Capture the cell that displays the provided text and extract its [x, y] central coordinate. 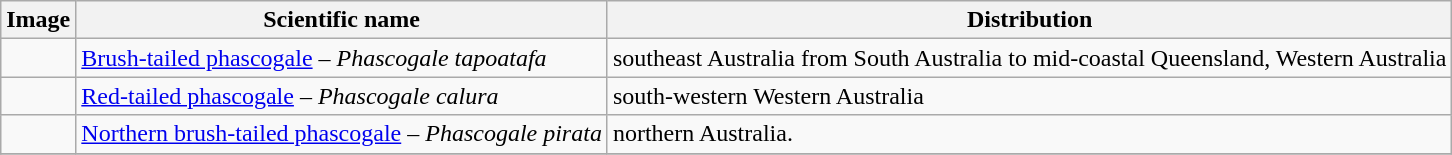
southeast Australia from South Australia to mid-coastal Queensland, Western Australia [1030, 58]
south-western Western Australia [1030, 96]
Brush-tailed phascogale – Phascogale tapoatafa [342, 58]
Scientific name [342, 20]
Northern brush-tailed phascogale – Phascogale pirata [342, 134]
Distribution [1030, 20]
Image [38, 20]
northern Australia. [1030, 134]
Red-tailed phascogale – Phascogale calura [342, 96]
